Identify which cell holds the provided text, then report its (X, Y) central coordinate. 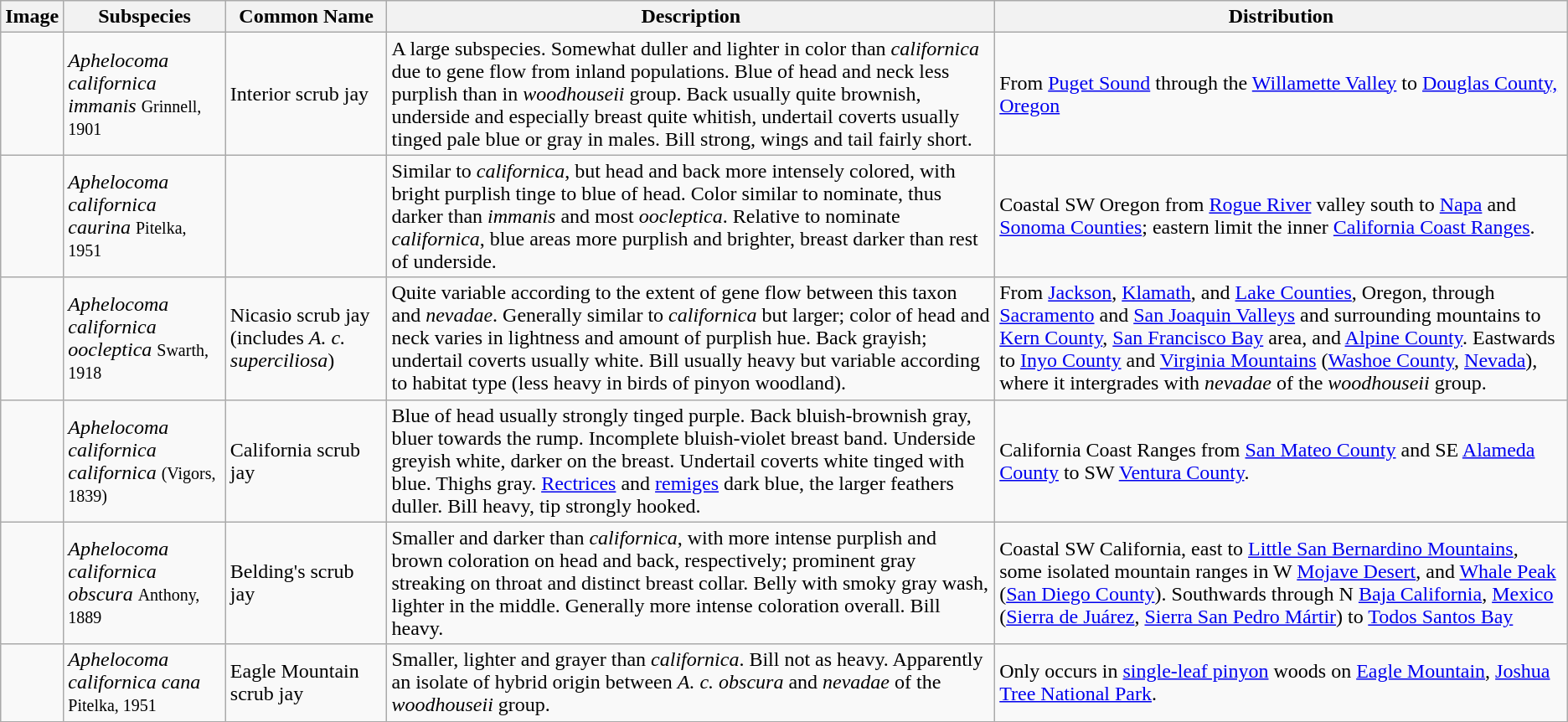
Eagle Mountain scrub jay (307, 683)
Aphelocoma californica californica (Vigors, 1839) (145, 461)
Nicasio scrub jay (includes A. c. superciliosa) (307, 338)
Distribution (1282, 17)
Aphelocoma californica oocleptica Swarth, 1918 (145, 338)
California scrub jay (307, 461)
California Coast Ranges from San Mateo County and SE Alameda County to SW Ventura County. (1282, 461)
Only occurs in single-leaf pinyon woods on Eagle Mountain, Joshua Tree National Park. (1282, 683)
Aphelocoma californica immanis Grinnell, 1901 (145, 94)
Aphelocoma californica cana Pitelka, 1951 (145, 683)
Belding's scrub jay (307, 583)
Coastal SW Oregon from Rogue River valley south to Napa and Sonoma Counties; eastern limit the inner California Coast Ranges. (1282, 216)
Aphelocoma californica obscura Anthony, 1889 (145, 583)
Description (691, 17)
Interior scrub jay (307, 94)
Image (32, 17)
Common Name (307, 17)
Aphelocoma californica caurina Pitelka, 1951 (145, 216)
From Puget Sound through the Willamette Valley to Douglas County, Oregon (1282, 94)
Subspecies (145, 17)
